Capture the cell that displays the provided text and extract its (x, y) central coordinate. 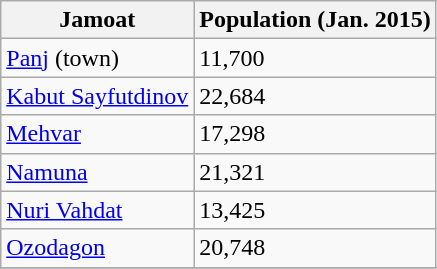
22,684 (315, 96)
17,298 (315, 134)
Kabut Sayfutdinov (98, 96)
Jamoat (98, 20)
11,700 (315, 58)
Namuna (98, 172)
Panj (town) (98, 58)
Ozodagon (98, 248)
Population (Jan. 2015) (315, 20)
21,321 (315, 172)
13,425 (315, 210)
Mehvar (98, 134)
Nuri Vahdat (98, 210)
20,748 (315, 248)
